Pinpoint the cell where the given text exists, returning its [X, Y] midpoint coordinate. 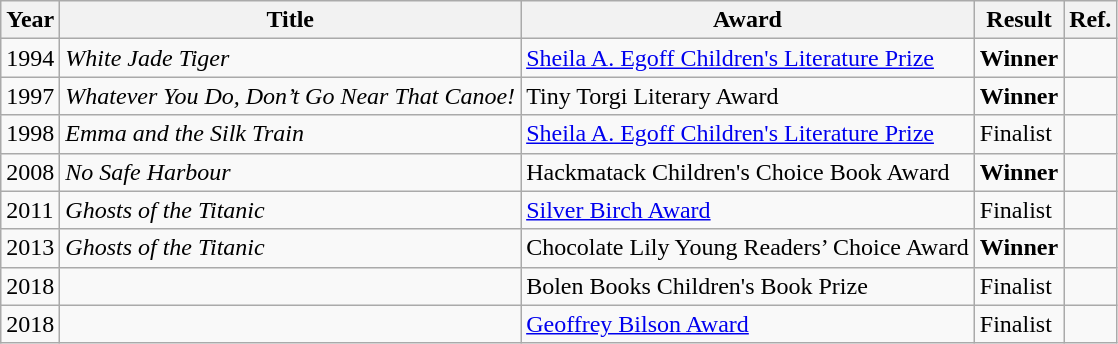
Hackmatack Children's Choice Book Award [748, 172]
1997 [30, 96]
Result [1018, 20]
1994 [30, 58]
Title [290, 20]
Emma and the Silk Train [290, 134]
White Jade Tiger [290, 58]
Silver Birch Award [748, 210]
1998 [30, 134]
Tiny Torgi Literary Award [748, 96]
Geoffrey Bilson Award [748, 324]
2011 [30, 210]
Ref. [1090, 20]
Year [30, 20]
Whatever You Do, Don’t Go Near That Canoe! [290, 96]
2008 [30, 172]
2013 [30, 248]
Award [748, 20]
No Safe Harbour [290, 172]
Bolen Books Children's Book Prize [748, 286]
Chocolate Lily Young Readers’ Choice Award [748, 248]
